Determine the (x, y) coordinate at the center of the cell enclosing the given text.  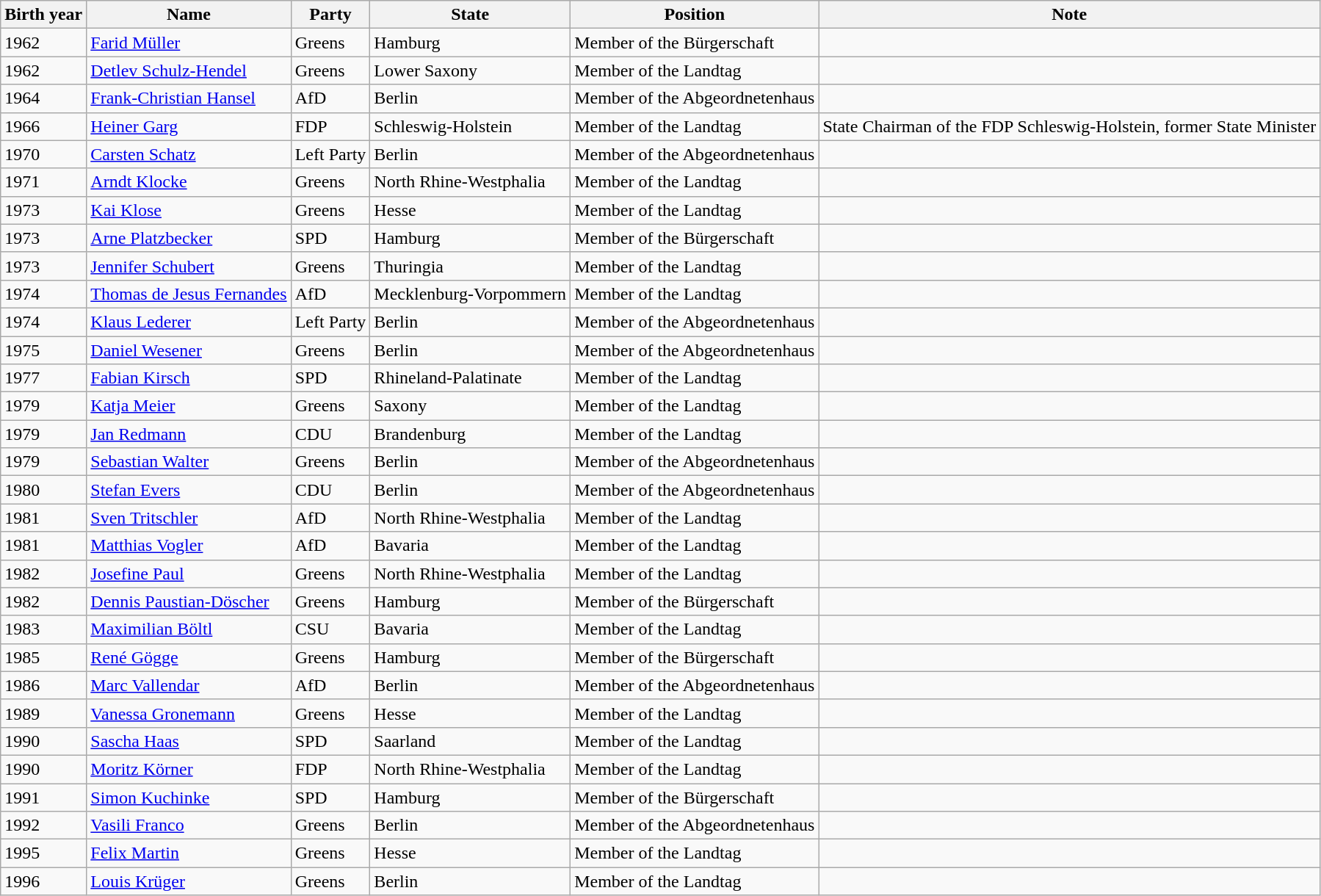
State (470, 15)
Rhineland-Palatinate (470, 378)
Kai Klose (189, 210)
1996 (44, 881)
1991 (44, 797)
Detlev Schulz-Hendel (189, 71)
Josefine Paul (189, 574)
CSU (330, 629)
Marc Vallendar (189, 685)
René Gögge (189, 657)
Thomas de Jesus Fernandes (189, 294)
Vanessa Gronemann (189, 713)
Position (695, 15)
Fabian Kirsch (189, 378)
Dennis Paustian-Döscher (189, 601)
1986 (44, 685)
Felix Martin (189, 853)
Sebastian Walter (189, 462)
Sven Tritschler (189, 518)
1983 (44, 629)
1966 (44, 126)
Carsten Schatz (189, 154)
Daniel Wesener (189, 350)
Brandenburg (470, 434)
Name (189, 15)
Farid Müller (189, 43)
Vasili Franco (189, 825)
Heiner Garg (189, 126)
1971 (44, 182)
Thuringia (470, 266)
Arndt Klocke (189, 182)
Jan Redmann (189, 434)
Birth year (44, 15)
1985 (44, 657)
Simon Kuchinke (189, 797)
Klaus Lederer (189, 322)
Mecklenburg-Vorpommern (470, 294)
Saxony (470, 406)
Schleswig-Holstein (470, 126)
Maximilian Böltl (189, 629)
1995 (44, 853)
1977 (44, 378)
State Chairman of the FDP Schleswig-Holstein, former State Minister (1069, 126)
1992 (44, 825)
Matthias Vogler (189, 546)
Stefan Evers (189, 490)
Katja Meier (189, 406)
1980 (44, 490)
Saarland (470, 741)
Arne Platzbecker (189, 238)
1975 (44, 350)
Party (330, 15)
Louis Krüger (189, 881)
Sascha Haas (189, 741)
Lower Saxony (470, 71)
Moritz Körner (189, 769)
1964 (44, 98)
Note (1069, 15)
Jennifer Schubert (189, 266)
1989 (44, 713)
1970 (44, 154)
Frank-Christian Hansel (189, 98)
